Find where the given text appears and provide that cell's center as (X, Y) coordinate. 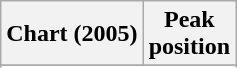
Peakposition (189, 34)
Chart (2005) (72, 34)
